Scan for the cell matching the given text and deliver its [x, y] coordinate at center. 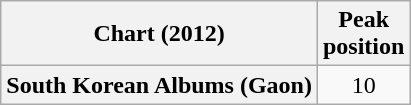
Peakposition [363, 34]
South Korean Albums (Gaon) [160, 85]
10 [363, 85]
Chart (2012) [160, 34]
